Search for the cell housing the specified text and yield its (x, y) center coordinate. 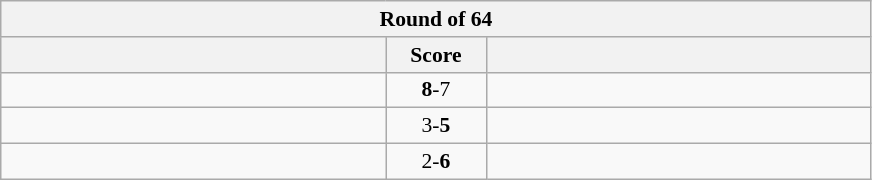
3-5 (436, 126)
Round of 64 (436, 19)
Score (436, 55)
2-6 (436, 162)
8-7 (436, 90)
